Determine the [x, y] coordinate at the center of the cell enclosing the given text.  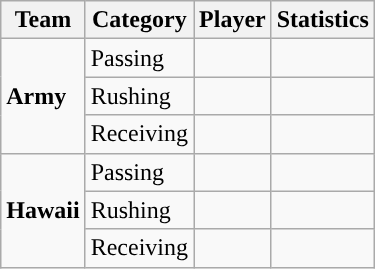
Player [233, 20]
Hawaii [43, 210]
Team [43, 20]
Army [43, 96]
Statistics [322, 20]
Category [139, 20]
